Locate the cell with the specified text and output its [X, Y] center coordinate. 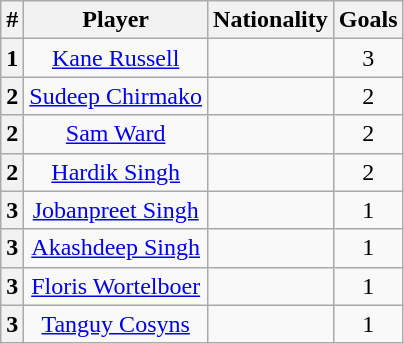
Sudeep Chirmako [116, 96]
Goals [368, 20]
Player [116, 20]
Jobanpreet Singh [116, 210]
Hardik Singh [116, 172]
Sam Ward [116, 134]
Nationality [271, 20]
Akashdeep Singh [116, 248]
# [12, 20]
Kane Russell [116, 58]
Floris Wortelboer [116, 286]
Tanguy Cosyns [116, 324]
